Identify which cell holds the provided text, then report its (X, Y) central coordinate. 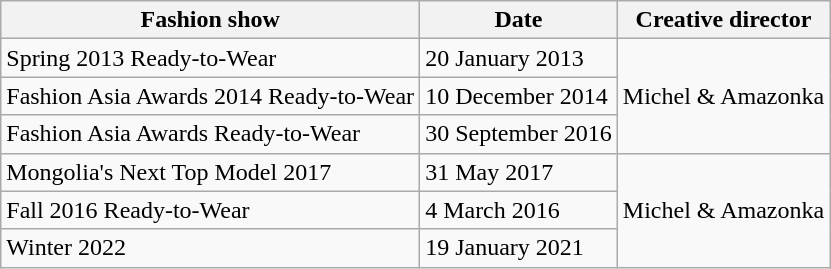
Mongolia's Next Top Model 2017 (210, 172)
19 January 2021 (519, 248)
Fashion Asia Awards 2014 Ready-to-Wear (210, 96)
Fall 2016 Ready-to-Wear (210, 210)
4 March 2016 (519, 210)
Winter 2022 (210, 248)
Date (519, 20)
Creative director (723, 20)
10 December 2014 (519, 96)
Fashion Asia Awards Ready-to-Wear (210, 134)
Spring 2013 Ready-to-Wear (210, 58)
20 January 2013 (519, 58)
Fashion show (210, 20)
30 September 2016 (519, 134)
31 May 2017 (519, 172)
